Capture the cell that displays the provided text and extract its (x, y) central coordinate. 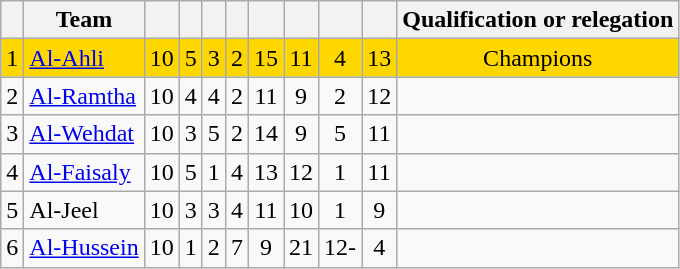
Al-Jeel (84, 210)
21 (302, 248)
6 (12, 248)
7 (236, 248)
Al-Hussein (84, 248)
Al-Faisaly (84, 172)
Al-Ahli (84, 58)
Al-Ramtha (84, 96)
Al-Wehdat (84, 134)
Qualification or relegation (538, 20)
Team (84, 20)
12- (340, 248)
Champions (538, 58)
14 (266, 134)
15 (266, 58)
